Return the (X, Y) coordinate for the center point of the cell that contains the specified text.  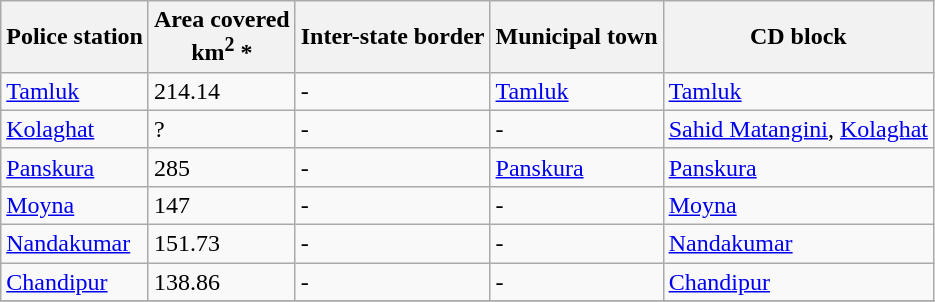
? (222, 129)
214.14 (222, 91)
Inter-state border (392, 37)
138.86 (222, 282)
CD block (798, 37)
Kolaghat (75, 129)
147 (222, 205)
Police station (75, 37)
Sahid Matangini, Kolaghat (798, 129)
285 (222, 167)
Area coveredkm2 * (222, 37)
151.73 (222, 244)
Municipal town (576, 37)
